Identify which cell holds the provided text, then report its [X, Y] central coordinate. 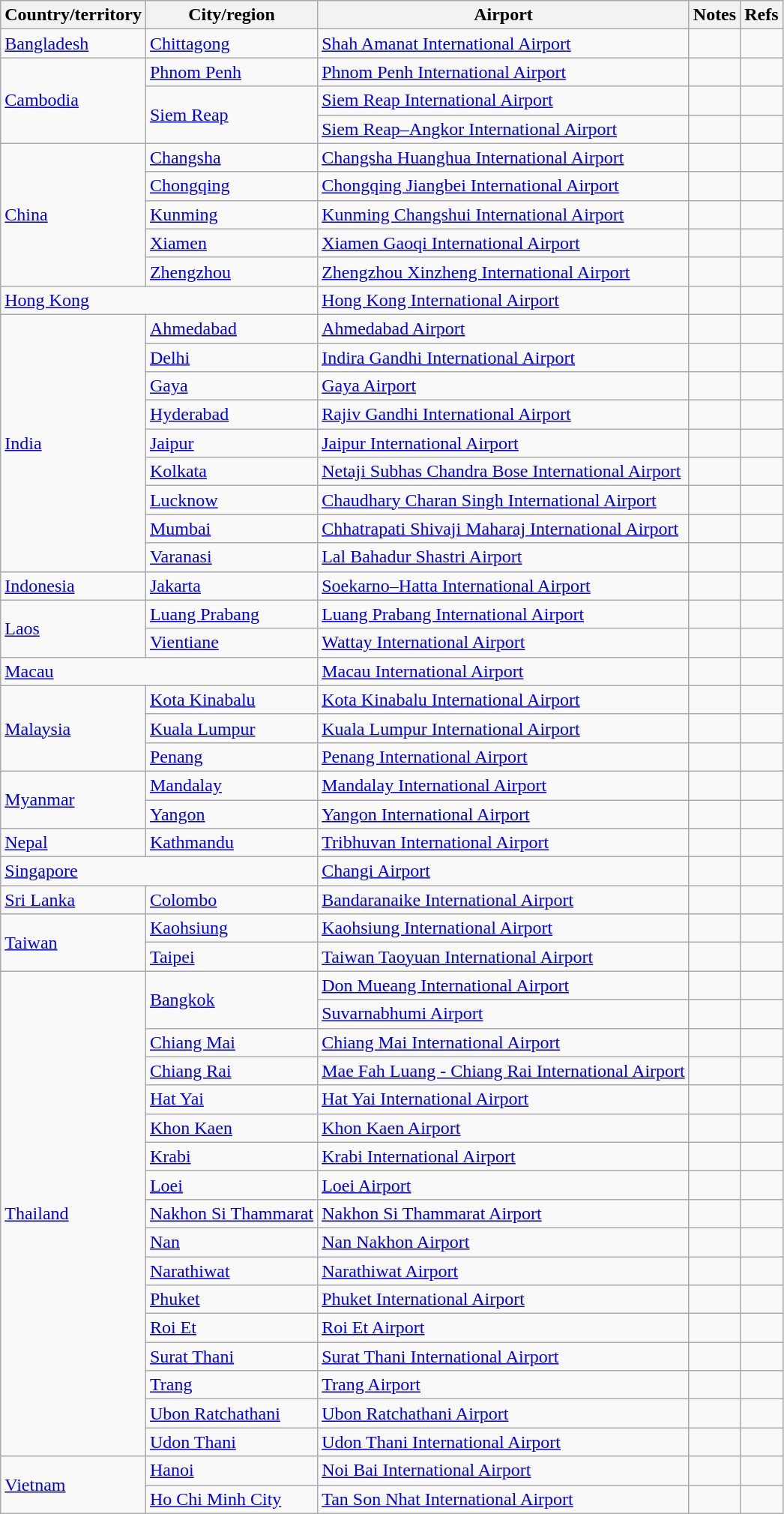
Kota Kinabalu [231, 700]
Khon Kaen Airport [504, 1128]
Taipei [231, 957]
Nan Nakhon Airport [504, 1242]
Kunming Changshui International Airport [504, 214]
Kuala Lumpur International Airport [504, 728]
Hong Kong International Airport [504, 300]
Chongqing [231, 186]
Ubon Ratchathani [231, 1414]
Kunming [231, 214]
Laos [73, 628]
Trang Airport [504, 1385]
Penang International Airport [504, 757]
Roi Et [231, 1328]
Jaipur International Airport [504, 443]
Roi Et Airport [504, 1328]
Surat Thani International Airport [504, 1357]
Gaya Airport [504, 386]
Wattay International Airport [504, 643]
Kota Kinabalu International Airport [504, 700]
Udon Thani [231, 1442]
Changsha [231, 157]
Chittagong [231, 43]
Xiamen Gaoqi International Airport [504, 243]
Thailand [73, 1213]
Tan Son Nhat International Airport [504, 1499]
Hyderabad [231, 415]
Nan [231, 1242]
Narathiwat Airport [504, 1271]
Airport [504, 15]
Rajiv Gandhi International Airport [504, 415]
Taiwan Taoyuan International Airport [504, 957]
Mumbai [231, 529]
Country/territory [73, 15]
Kolkata [231, 472]
Narathiwat [231, 1271]
Kathmandu [231, 843]
Chiang Mai International Airport [504, 1042]
Varanasi [231, 557]
Phnom Penh [231, 72]
Soekarno–Hatta International Airport [504, 586]
Ahmedabad Airport [504, 328]
Yangon International Airport [504, 814]
Udon Thani International Airport [504, 1442]
Siem Reap [231, 115]
India [73, 442]
Luang Prabang [231, 614]
Nakhon Si Thammarat Airport [504, 1213]
Jaipur [231, 443]
Zhengzhou Xinzheng International Airport [504, 271]
Luang Prabang International Airport [504, 614]
Hanoi [231, 1471]
Chongqing Jiangbei International Airport [504, 186]
Kaohsiung International Airport [504, 928]
Siem Reap International Airport [504, 100]
Hat Yai International Airport [504, 1099]
Nepal [73, 843]
Lal Bahadur Shastri Airport [504, 557]
Ubon Ratchathani Airport [504, 1414]
Indira Gandhi International Airport [504, 358]
Myanmar [73, 799]
Khon Kaen [231, 1128]
Kuala Lumpur [231, 728]
Delhi [231, 358]
Sri Lanka [73, 900]
Cambodia [73, 100]
Taiwan [73, 943]
Colombo [231, 900]
Noi Bai International Airport [504, 1471]
Suvarnabhumi Airport [504, 1014]
Chhatrapati Shivaji Maharaj International Airport [504, 529]
Netaji Subhas Chandra Bose International Airport [504, 472]
Notes [714, 15]
Indonesia [73, 586]
Hong Kong [159, 300]
Phuket [231, 1300]
Mae Fah Luang - Chiang Rai International Airport [504, 1071]
Changi Airport [504, 871]
Trang [231, 1385]
Phnom Penh International Airport [504, 72]
Loei [231, 1185]
Nakhon Si Thammarat [231, 1213]
Malaysia [73, 728]
Shah Amanat International Airport [504, 43]
Chiang Rai [231, 1071]
Chaudhary Charan Singh International Airport [504, 500]
Hat Yai [231, 1099]
City/region [231, 15]
Yangon [231, 814]
Bandaranaike International Airport [504, 900]
Macau International Airport [504, 671]
Lucknow [231, 500]
Bangkok [231, 1000]
Don Mueang International Airport [504, 985]
Tribhuvan International Airport [504, 843]
Siem Reap–Angkor International Airport [504, 129]
Kaohsiung [231, 928]
Refs [762, 15]
China [73, 214]
Macau [159, 671]
Krabi International Airport [504, 1156]
Xiamen [231, 243]
Ahmedabad [231, 328]
Loei Airport [504, 1185]
Zhengzhou [231, 271]
Vietnam [73, 1485]
Mandalay [231, 785]
Bangladesh [73, 43]
Phuket International Airport [504, 1300]
Jakarta [231, 586]
Changsha Huanghua International Airport [504, 157]
Gaya [231, 386]
Ho Chi Minh City [231, 1499]
Penang [231, 757]
Krabi [231, 1156]
Singapore [159, 871]
Surat Thani [231, 1357]
Vientiane [231, 643]
Mandalay International Airport [504, 785]
Chiang Mai [231, 1042]
